Locate the cell with the specified text and output its [X, Y] center coordinate. 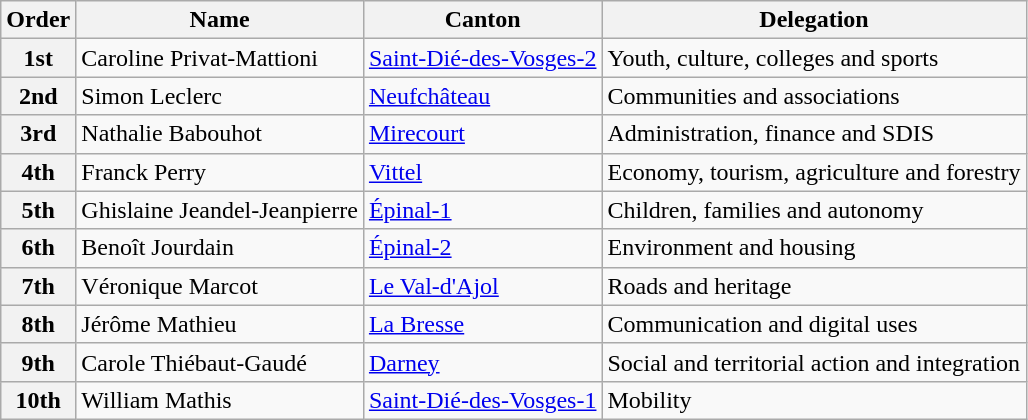
Jérôme Mathieu [220, 324]
Communication and digital uses [814, 324]
Delegation [814, 20]
Vittel [482, 172]
Children, families and autonomy [814, 210]
Canton [482, 20]
Darney [482, 362]
Carole Thiébaut-Gaudé [220, 362]
Order [38, 20]
Mirecourt [482, 134]
Communities and associations [814, 96]
Le Val-d'Ajol [482, 286]
Saint-Dié-des-Vosges-1 [482, 400]
10th [38, 400]
Benoît Jourdain [220, 248]
9th [38, 362]
8th [38, 324]
Saint-Dié-des-Vosges-2 [482, 58]
3rd [38, 134]
Épinal-2 [482, 248]
Caroline Privat-Mattioni [220, 58]
2nd [38, 96]
Name [220, 20]
Social and territorial action and integration [814, 362]
Environment and housing [814, 248]
1st [38, 58]
La Bresse [482, 324]
Simon Leclerc [220, 96]
Economy, tourism, agriculture and forestry [814, 172]
Franck Perry [220, 172]
Mobility [814, 400]
6th [38, 248]
7th [38, 286]
4th [38, 172]
Épinal-1 [482, 210]
Administration, finance and SDIS [814, 134]
Youth, culture, colleges and sports [814, 58]
5th [38, 210]
Nathalie Babouhot [220, 134]
Ghislaine Jeandel-Jeanpierre [220, 210]
William Mathis [220, 400]
Roads and heritage [814, 286]
Véronique Marcot [220, 286]
Neufchâteau [482, 96]
